Pinpoint the cell where the given text exists, returning its [X, Y] midpoint coordinate. 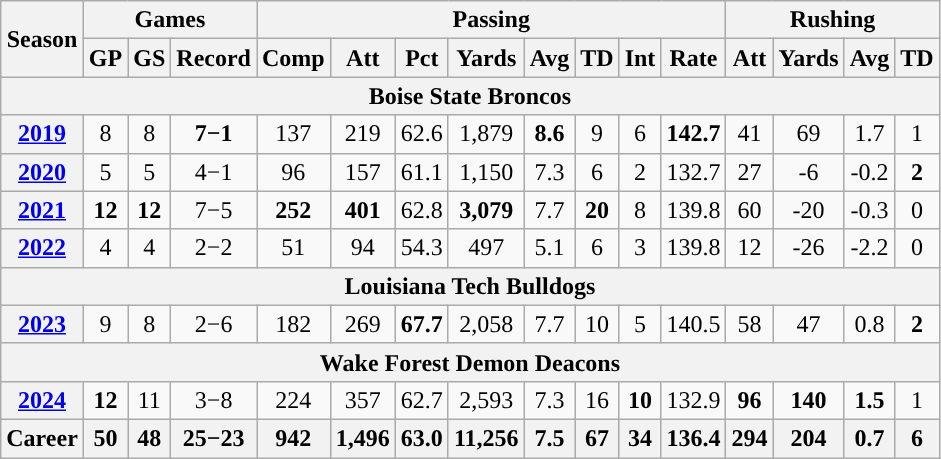
62.7 [422, 400]
142.7 [694, 134]
0.8 [870, 324]
2−6 [214, 324]
-20 [808, 210]
357 [362, 400]
294 [750, 438]
2,593 [486, 400]
Louisiana Tech Bulldogs [470, 286]
204 [808, 438]
Record [214, 58]
1.5 [870, 400]
7−5 [214, 210]
-0.2 [870, 172]
1.7 [870, 134]
157 [362, 172]
GS [150, 58]
Int [640, 58]
7−1 [214, 134]
224 [293, 400]
61.1 [422, 172]
497 [486, 248]
50 [105, 438]
-2.2 [870, 248]
16 [597, 400]
3 [640, 248]
942 [293, 438]
1,496 [362, 438]
47 [808, 324]
Career [42, 438]
136.4 [694, 438]
7.5 [550, 438]
2023 [42, 324]
34 [640, 438]
Boise State Broncos [470, 96]
63.0 [422, 438]
2021 [42, 210]
27 [750, 172]
GP [105, 58]
Rate [694, 58]
Passing [490, 20]
132.7 [694, 172]
2,058 [486, 324]
58 [750, 324]
3−8 [214, 400]
62.6 [422, 134]
Wake Forest Demon Deacons [470, 362]
5.1 [550, 248]
69 [808, 134]
54.3 [422, 248]
140 [808, 400]
182 [293, 324]
8.6 [550, 134]
41 [750, 134]
140.5 [694, 324]
20 [597, 210]
Pct [422, 58]
2022 [42, 248]
48 [150, 438]
11,256 [486, 438]
-6 [808, 172]
Comp [293, 58]
-26 [808, 248]
2020 [42, 172]
0.7 [870, 438]
67.7 [422, 324]
25−23 [214, 438]
137 [293, 134]
2−2 [214, 248]
401 [362, 210]
Rushing [832, 20]
67 [597, 438]
132.9 [694, 400]
Games [170, 20]
Season [42, 39]
252 [293, 210]
94 [362, 248]
1,879 [486, 134]
1,150 [486, 172]
11 [150, 400]
3,079 [486, 210]
219 [362, 134]
62.8 [422, 210]
60 [750, 210]
2019 [42, 134]
4−1 [214, 172]
269 [362, 324]
2024 [42, 400]
-0.3 [870, 210]
51 [293, 248]
